Scan for the cell matching the given text and deliver its [X, Y] coordinate at center. 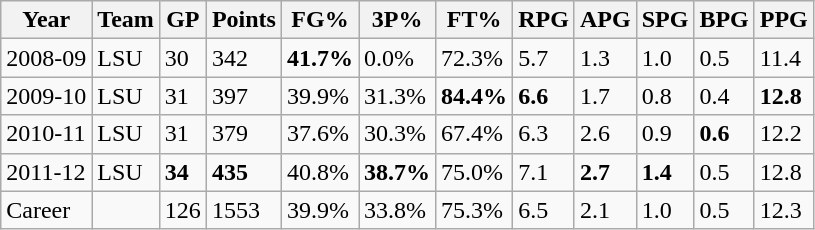
6.5 [544, 210]
67.4% [474, 134]
GP [182, 20]
34 [182, 172]
126 [182, 210]
0.4 [724, 96]
2.7 [605, 172]
BPG [724, 20]
0.8 [665, 96]
12.2 [784, 134]
30 [182, 58]
PPG [784, 20]
2.6 [605, 134]
SPG [665, 20]
38.7% [398, 172]
12.3 [784, 210]
31.3% [398, 96]
342 [244, 58]
3P% [398, 20]
2.1 [605, 210]
37.6% [320, 134]
30.3% [398, 134]
379 [244, 134]
75.3% [474, 210]
84.4% [474, 96]
Team [126, 20]
397 [244, 96]
Career [46, 210]
Year [46, 20]
33.8% [398, 210]
1.7 [605, 96]
Points [244, 20]
6.3 [544, 134]
1.4 [665, 172]
0.0% [398, 58]
2009-10 [46, 96]
5.7 [544, 58]
75.0% [474, 172]
2010-11 [46, 134]
0.9 [665, 134]
RPG [544, 20]
FT% [474, 20]
435 [244, 172]
11.4 [784, 58]
40.8% [320, 172]
0.6 [724, 134]
72.3% [474, 58]
1553 [244, 210]
7.1 [544, 172]
2011-12 [46, 172]
FG% [320, 20]
1.3 [605, 58]
41.7% [320, 58]
APG [605, 20]
6.6 [544, 96]
2008-09 [46, 58]
